Output the (x, y) coordinate of the center of the cell containing the given text.  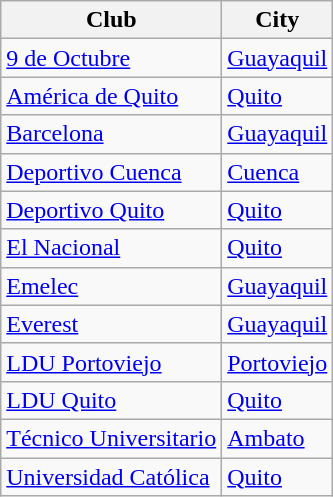
Ambato (278, 438)
América de Quito (112, 96)
Deportivo Quito (112, 210)
El Nacional (112, 248)
9 de Octubre (112, 58)
LDU Quito (112, 400)
LDU Portoviejo (112, 362)
Club (112, 20)
Técnico Universitario (112, 438)
Cuenca (278, 172)
Deportivo Cuenca (112, 172)
Universidad Católica (112, 477)
Emelec (112, 286)
City (278, 20)
Everest (112, 324)
Portoviejo (278, 362)
Barcelona (112, 134)
